Find where the given text appears and provide that cell's center as [x, y] coordinate. 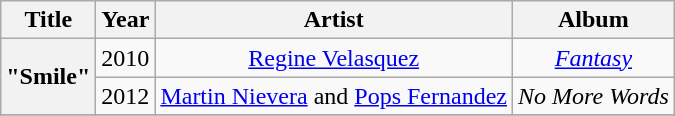
2010 [126, 58]
Title [48, 20]
No More Words [594, 96]
Artist [334, 20]
"Smile" [48, 77]
Year [126, 20]
Fantasy [594, 58]
2012 [126, 96]
Regine Velasquez [334, 58]
Album [594, 20]
Martin Nievera and Pops Fernandez [334, 96]
